Pinpoint the cell where the given text exists, returning its [x, y] midpoint coordinate. 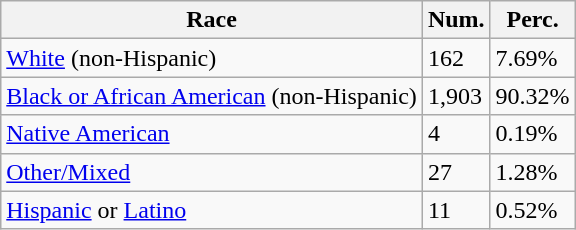
11 [456, 210]
Black or African American (non-Hispanic) [212, 96]
Hispanic or Latino [212, 210]
Perc. [532, 20]
162 [456, 58]
Race [212, 20]
0.19% [532, 134]
Other/Mixed [212, 172]
4 [456, 134]
1,903 [456, 96]
27 [456, 172]
Num. [456, 20]
7.69% [532, 58]
Native American [212, 134]
90.32% [532, 96]
1.28% [532, 172]
White (non-Hispanic) [212, 58]
0.52% [532, 210]
